From the cell containing the given text, extract its center point as [x, y] coordinate. 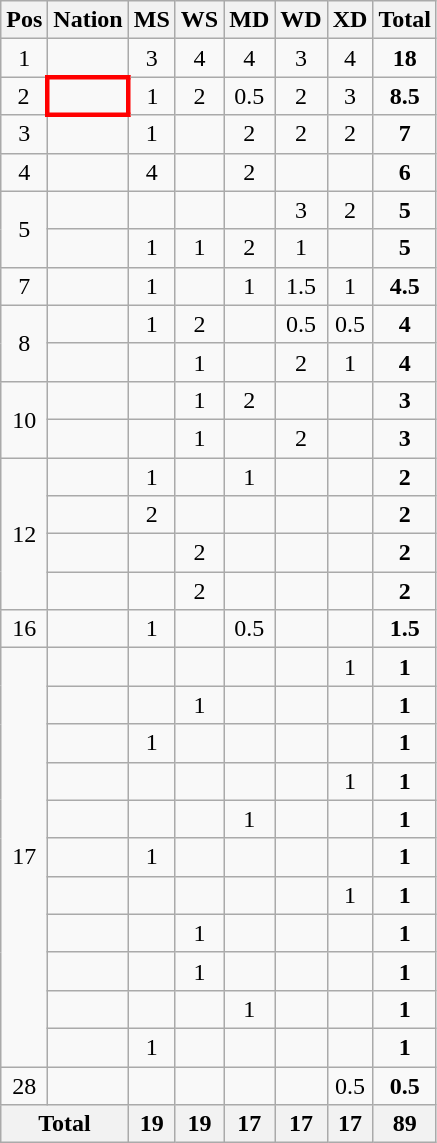
4.5 [405, 286]
WD [301, 20]
89 [405, 1124]
MS [152, 20]
16 [24, 629]
18 [405, 58]
WS [199, 20]
10 [24, 419]
Nation [88, 20]
8.5 [405, 96]
6 [405, 172]
XD [350, 20]
12 [24, 534]
MD [250, 20]
28 [24, 1085]
8 [24, 343]
Pos [24, 20]
